Find where the given text appears and provide that cell's center as (x, y) coordinate. 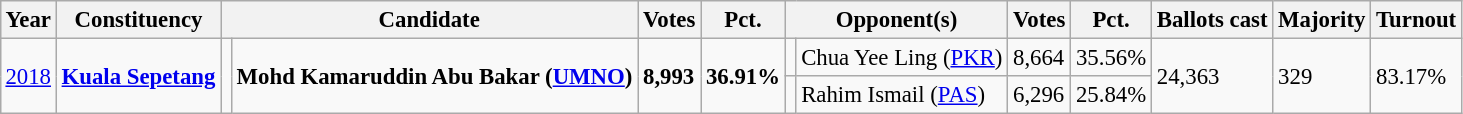
Year (28, 20)
Rahim Ismail (PAS) (902, 95)
35.56% (1112, 57)
Chua Yee Ling (PKR) (902, 57)
Mohd Kamaruddin Abu Bakar (UMNO) (434, 76)
Candidate (430, 20)
24,363 (1212, 76)
36.91% (744, 76)
Constituency (138, 20)
Majority (1322, 20)
Opponent(s) (896, 20)
Kuala Sepetang (138, 76)
83.17% (1416, 76)
8,993 (670, 76)
6,296 (1040, 95)
Ballots cast (1212, 20)
329 (1322, 76)
Turnout (1416, 20)
25.84% (1112, 95)
2018 (28, 76)
8,664 (1040, 57)
